For the text-containing cell, return its midpoint in (X, Y) coordinate format. 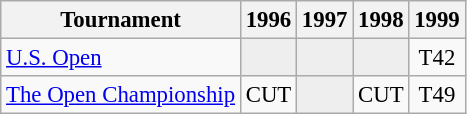
U.S. Open (121, 58)
1998 (381, 20)
1996 (268, 20)
1999 (437, 20)
Tournament (121, 20)
T42 (437, 58)
The Open Championship (121, 95)
T49 (437, 95)
1997 (325, 20)
